Scan for the cell matching the given text and deliver its (x, y) coordinate at center. 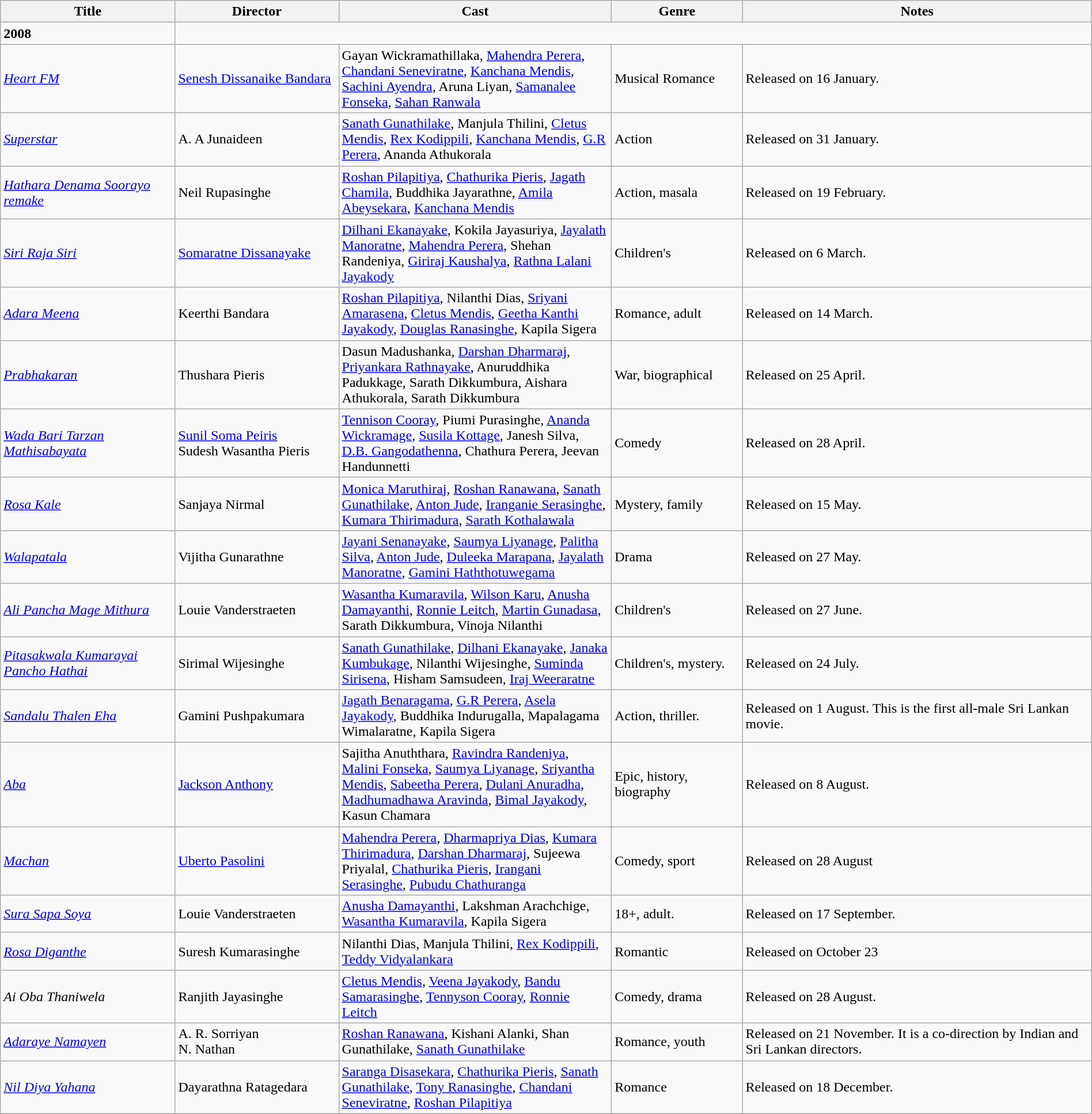
Thushara Pieris (257, 374)
Released on 6 March. (917, 253)
Roshan Ranawana, Kishani Alanki, Shan Gunathilake, Sanath Gunathilake (475, 1042)
Romance, adult (677, 314)
Gayan Wickramathillaka, Mahendra Perera, Chandani Seneviratne, Kanchana Mendis, Sachini Ayendra, Aruna Liyan, Samanalee Fonseka, Sahan Ranwala (475, 78)
Released on 15 May. (917, 504)
Released on October 23 (917, 951)
Released on 28 August. (917, 997)
Released on 27 June. (917, 610)
Epic, history, biography (677, 785)
Dasun Madushanka, Darshan Dharmaraj, Priyankara Rathnayake, Anuruddhika Padukkage, Sarath Dikkumbura, Aishara Athukorala, Sarath Dikkumbura (475, 374)
Senesh Dissanaike Bandara (257, 78)
Released on 24 July. (917, 663)
Romance (677, 1087)
Cletus Mendis, Veena Jayakody, Bandu Samarasinghe, Tennyson Cooray, Ronnie Leitch (475, 997)
Released on 8 August. (917, 785)
Sanath Gunathilake, Manjula Thilini, Cletus Mendis, Rex Kodippili, Kanchana Mendis, G.R Perera, Ananda Athukorala (475, 139)
Released on 21 November. It is a co-direction by Indian and Sri Lankan directors. (917, 1042)
Released on 17 September. (917, 914)
Comedy (677, 443)
Romance, youth (677, 1042)
Nil Diya Yahana (88, 1087)
Comedy, drama (677, 997)
Vijitha Gunarathne (257, 557)
Sanjaya Nirmal (257, 504)
Cast (475, 12)
Sandalu Thalen Eha (88, 716)
Suresh Kumarasinghe (257, 951)
Notes (917, 12)
Keerthi Bandara (257, 314)
Wasantha Kumaravila, Wilson Karu, Anusha Damayanthi, Ronnie Leitch, Martin Gunadasa, Sarath Dikkumbura, Vinoja Nilanthi (475, 610)
Roshan Pilapitiya, Chathurika Pieris, Jagath Chamila, Buddhika Jayarathne, Amila Abeysekara, Kanchana Mendis (475, 192)
Dilhani Ekanayake, Kokila Jayasuriya, Jayalath Manoratne, Mahendra Perera, Shehan Randeniya, Giriraj Kaushalya, Rathna Lalani Jayakody (475, 253)
Nilanthi Dias, Manjula Thilini, Rex Kodippili, Teddy Vidyalankara (475, 951)
Roshan Pilapitiya, Nilanthi Dias, Sriyani Amarasena, Cletus Mendis, Geetha Kanthi Jayakody, Douglas Ranasinghe, Kapila Sigera (475, 314)
Rosa Kale (88, 504)
Released on 18 December. (917, 1087)
Jagath Benaragama, G.R Perera, Asela Jayakody, Buddhika Indurugalla, Mapalagama Wimalaratne, Kapila Sigera (475, 716)
Action (677, 139)
Somaratne Dissanayake (257, 253)
Director (257, 12)
Comedy, sport (677, 861)
A. R. Sorriyan N. Nathan (257, 1042)
Monica Maruthiraj, Roshan Ranawana, Sanath Gunathilake, Anton Jude, Iranganie Serasinghe, Kumara Thirimadura, Sarath Kothalawala (475, 504)
Wada Bari Tarzan Mathisabayata (88, 443)
Sirimal Wijesinghe (257, 663)
Action, thriller. (677, 716)
Romantic (677, 951)
Rosa Diganthe (88, 951)
Neil Rupasinghe (257, 192)
Adaraye Namayen (88, 1042)
Released on 31 January. (917, 139)
Released on 14 March. (917, 314)
Sanath Gunathilake, Dilhani Ekanayake, Janaka Kumbukage, Nilanthi Wijesinghe, Suminda Sirisena, Hisham Samsudeen, Iraj Weeraratne (475, 663)
18+, adult. (677, 914)
Released on 28 August (917, 861)
Ali Pancha Mage Mithura (88, 610)
Action, masala (677, 192)
Pitasakwala Kumarayai Pancho Hathai (88, 663)
Heart FM (88, 78)
Released on 19 February. (917, 192)
2008 (88, 33)
Drama (677, 557)
Prabhakaran (88, 374)
Hathara Denama Soorayo remake (88, 192)
Musical Romance (677, 78)
War, biographical (677, 374)
Jackson Anthony (257, 785)
Machan (88, 861)
Genre (677, 12)
Sura Sapa Soya (88, 914)
Released on 27 May. (917, 557)
Adara Meena (88, 314)
Anusha Damayanthi, Lakshman Arachchige, Wasantha Kumaravila, Kapila Sigera (475, 914)
A. A Junaideen (257, 139)
Title (88, 12)
Gamini Pushpakumara (257, 716)
Dayarathna Ratagedara (257, 1087)
Released on 28 April. (917, 443)
Superstar (88, 139)
Walapatala (88, 557)
Jayani Senanayake, Saumya Liyanage, Palitha Silva, Anton Jude, Duleeka Marapana, Jayalath Manoratne, Gamini Haththotuwegama (475, 557)
Ranjith Jayasinghe (257, 997)
Released on 25 April. (917, 374)
Ai Oba Thaniwela (88, 997)
Mystery, family (677, 504)
Saranga Disasekara, Chathurika Pieris, Sanath Gunathilake, Tony Ranasinghe, Chandani Seneviratne, Roshan Pilapitiya (475, 1087)
Children's, mystery. (677, 663)
Sunil Soma Peiris Sudesh Wasantha Pieris (257, 443)
Uberto Pasolini (257, 861)
Tennison Cooray, Piumi Purasinghe, Ananda Wickramage, Susila Kottage, Janesh Silva, D.B. Gangodathenna, Chathura Perera, Jeevan Handunnetti (475, 443)
Aba (88, 785)
Released on 1 August. This is the first all-male Sri Lankan movie. (917, 716)
Siri Raja Siri (88, 253)
Released on 16 January. (917, 78)
